Determine the [x, y] coordinate at the center of the cell enclosing the given text.  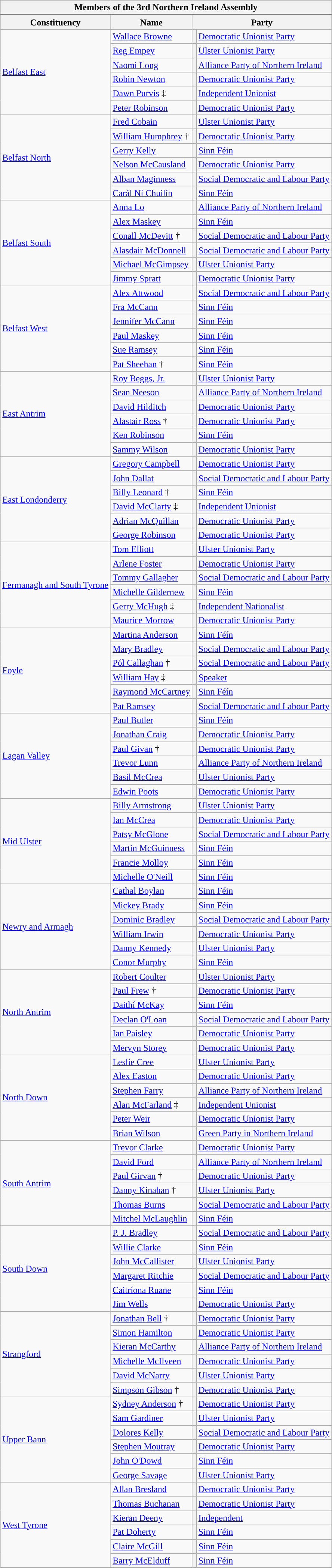
Kieran McCarthy [151, 1347]
Kieran Deeny [151, 1518]
East Londonderry [55, 499]
Simon Hamilton [151, 1333]
Caitríona Ruane [151, 1290]
Paul Butler [151, 720]
Thomas Burns [151, 1205]
Foyle [55, 670]
Francie Molloy [151, 863]
Jonathan Craig [151, 734]
Leslie Cree [151, 1062]
Anna Lo [151, 207]
William Irwin [151, 934]
Naomi Long [151, 65]
Robin Newton [151, 79]
Danny Kennedy [151, 948]
Pat Doherty [151, 1532]
Tommy Gallagher [151, 578]
Martin McGuinness [151, 848]
Jim Wells [151, 1304]
Michelle Gildernew [151, 592]
Barry McElduff [151, 1561]
Carál Ní Chuilín [151, 193]
Ken Robinson [151, 435]
Speaker [264, 677]
Sean Neeson [151, 393]
Newry and Armagh [55, 927]
Jennifer McCann [151, 321]
John McCallister [151, 1262]
John O'Dowd [151, 1461]
Trevor Clarke [151, 1147]
Brian Wilson [151, 1133]
Paul Maskey [151, 336]
North Down [55, 1098]
Thomas Buchanan [151, 1504]
Jonathan Bell † [151, 1318]
Green Party in Northern Ireland [264, 1133]
Belfast East [55, 72]
Raymond McCartney [151, 692]
John Dallat [151, 478]
Reg Empey [151, 51]
Edwin Poots [151, 791]
Simpson Gibson † [151, 1389]
Sam Gardiner [151, 1418]
Stephen Farry [151, 1090]
South Antrim [55, 1183]
Allan Bresland [151, 1489]
Trevor Lunn [151, 763]
William Hay ‡ [151, 677]
Sue Ramsey [151, 350]
P. J. Bradley [151, 1233]
Wallace Browne [151, 36]
Strangford [55, 1354]
Conall McDevitt † [151, 236]
Dawn Purvis ‡ [151, 94]
Dominic Bradley [151, 919]
East Antrim [55, 414]
Paul Frew † [151, 991]
Pól Callaghan † [151, 663]
Willie Clarke [151, 1247]
William Humphrey † [151, 136]
Alex Easton [151, 1076]
David Ford [151, 1162]
Pat Ramsey [151, 706]
Mickey Brady [151, 905]
Alex Maskey [151, 222]
Michael McGimpsey [151, 264]
Paul Girvan † [151, 1176]
George Robinson [151, 535]
Party [262, 22]
Ian Paisley [151, 1034]
Constituency [55, 22]
Fra McCann [151, 307]
Alan McFarland ‡ [151, 1105]
Arlene Foster [151, 564]
Independent [264, 1518]
Members of the 3rd Northern Ireland Assembly [166, 7]
Margaret Ritchie [151, 1276]
Claire McGill [151, 1546]
Adrian McQuillan [151, 521]
Danny Kinahan † [151, 1190]
Conor Murphy [151, 962]
Stephen Moutray [151, 1447]
Alastair Ross † [151, 421]
Peter Weir [151, 1119]
Ian McCrea [151, 820]
Name [151, 22]
Roy Beggs, Jr. [151, 378]
Alban Maginness [151, 179]
Daithí McKay [151, 1005]
Upper Bann [55, 1439]
Basil McCrea [151, 777]
Sydney Anderson † [151, 1404]
Fred Cobain [151, 122]
Jimmy Spratt [151, 278]
David McNarry [151, 1375]
Paul Givan † [151, 749]
Fermanagh and South Tyrone [55, 585]
Cathal Boylan [151, 891]
Dolores Kelly [151, 1432]
Mitchel McLaughlin [151, 1219]
South Down [55, 1269]
Pat Sheehan † [151, 364]
West Tyrone [55, 1525]
David McClarty ‡ [151, 506]
Lagan Valley [55, 756]
Alex Attwood [151, 293]
Gerry McHugh ‡ [151, 606]
Independent Nationalist [264, 606]
David Hilditch [151, 407]
Martina Anderson [151, 635]
Tom Elliott [151, 549]
Robert Coulter [151, 976]
Belfast West [55, 329]
Gregory Campbell [151, 464]
Declan O'Loan [151, 1019]
North Antrim [55, 1012]
Billy Armstrong [151, 806]
Michelle McIlveen [151, 1361]
Billy Leonard † [151, 492]
Patsy McGlone [151, 834]
Mervyn Storey [151, 1048]
Alasdair McDonnell [151, 250]
Nelson McCausland [151, 165]
Belfast North [55, 158]
Mary Bradley [151, 649]
Sammy Wilson [151, 449]
Peter Robinson [151, 108]
George Savage [151, 1475]
Michelle O'Neill [151, 877]
Gerry Kelly [151, 150]
Belfast South [55, 243]
Mid Ulster [55, 841]
Maurice Morrow [151, 620]
